Return [X, Y] of the center of cell containing provided text 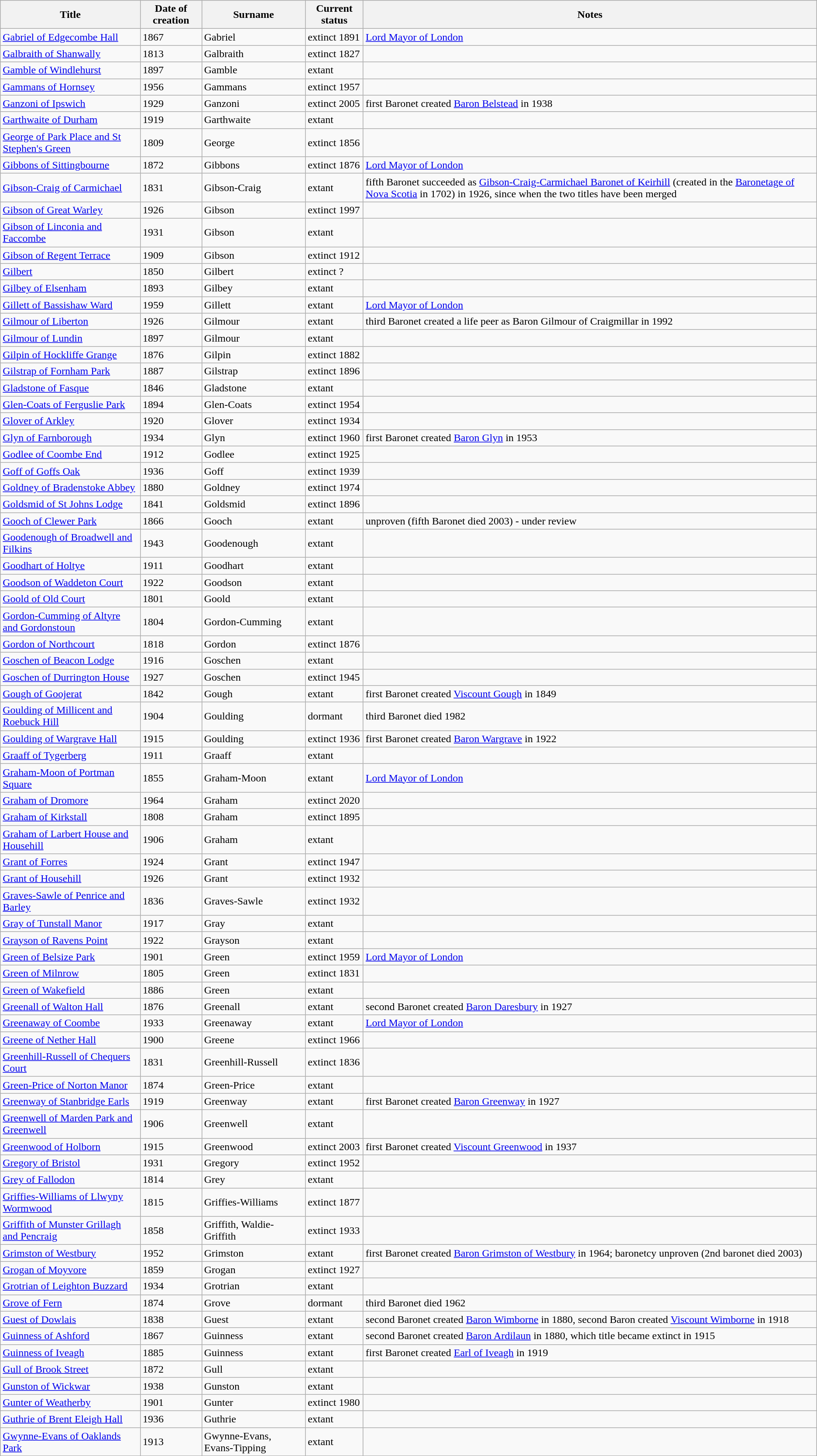
Gilbey of Elsenham [71, 288]
Grogan [253, 1270]
Date of creation [171, 15]
Grove [253, 1303]
extinct 1927 [334, 1270]
1841 [171, 504]
extinct 1974 [334, 487]
Greenway of Stanbridge Earls [71, 1101]
1808 [171, 817]
Greene [253, 1040]
first Baronet created Baron Belstead in 1938 [590, 103]
Gamble [253, 70]
Graham-Moon [253, 778]
Godlee [253, 454]
Goodhart of Holtye [71, 566]
1913 [171, 1442]
Goodhart [253, 566]
first Baronet created Viscount Greenwood in 1937 [590, 1146]
extinct 1952 [334, 1163]
1801 [171, 599]
extinct 1954 [334, 404]
extinct 1827 [334, 54]
Gregory of Bristol [71, 1163]
1846 [171, 388]
1842 [171, 694]
extinct 1925 [334, 454]
1912 [171, 454]
Glyn of Farnborough [71, 438]
Gibson-Craig of Carmichael [71, 188]
Gibson of Regent Terrace [71, 255]
second Baronet created Baron Ardilaun in 1880, which title became extinct in 1915 [590, 1336]
third Baronet created a life peer as Baron Gilmour of Craigmillar in 1992 [590, 322]
1813 [171, 54]
1917 [171, 924]
Goschen of Durrington House [71, 677]
Grimston [253, 1253]
Greenwood [253, 1146]
Guthrie [253, 1419]
1933 [171, 1023]
extinct 1891 [334, 37]
extinct 1831 [334, 973]
1904 [171, 716]
Goodenough of Broadwell and Filkins [71, 544]
extinct 1836 [334, 1062]
Gunter [253, 1402]
Gladstone [253, 388]
Glover [253, 421]
Green-Price [253, 1085]
Gwynne-Evans of Oaklands Park [71, 1442]
Green of Belsize Park [71, 957]
Gunston [253, 1386]
1929 [171, 103]
Gilstrap [253, 371]
Gordon of Northcourt [71, 644]
unproven (fifth Baronet died 2003) - under review [590, 521]
Gilpin of Hockliffe Grange [71, 355]
1893 [171, 288]
extinct 1945 [334, 677]
Grimston of Westbury [71, 1253]
Grey [253, 1180]
Godlee of Coombe End [71, 454]
Greene of Nether Hall [71, 1040]
Glen-Coats of Ferguslie Park [71, 404]
1866 [171, 521]
extinct 2003 [334, 1146]
first Baronet created Baron Greenway in 1927 [590, 1101]
extinct 2005 [334, 103]
1850 [171, 272]
Gooch [253, 521]
1859 [171, 1270]
Gordon-Cumming [253, 621]
first Baronet created Viscount Gough in 1849 [590, 694]
Grotrian of Leighton Buzzard [71, 1286]
Goldney [253, 487]
Gooch of Clewer Park [71, 521]
Graham of Dromore [71, 800]
1920 [171, 421]
extinct 1966 [334, 1040]
extinct 1957 [334, 87]
1959 [171, 305]
Grayson of Ravens Point [71, 940]
extinct 1939 [334, 471]
Goulding of Wargrave Hall [71, 739]
Guinness of Iveagh [71, 1353]
Gilmour of Liberton [71, 322]
Gordon-Cumming of Altyre and Gordonstoun [71, 621]
Grey of Fallodon [71, 1180]
1855 [171, 778]
Greenaway of Coombe [71, 1023]
Green-Price of Norton Manor [71, 1085]
extinct 1936 [334, 739]
1880 [171, 487]
Goff [253, 471]
Gibbons of Sittingbourne [71, 165]
Gull of Brook Street [71, 1369]
1956 [171, 87]
Guthrie of Brent Eleigh Hall [71, 1419]
Gilbey [253, 288]
first Baronet created Earl of Iveagh in 1919 [590, 1353]
1964 [171, 800]
Gwynne-Evans, Evans-Tipping [253, 1442]
Gibson of Linconia and Faccombe [71, 232]
Graaff of Tygerberg [71, 755]
first Baronet created Baron Glyn in 1953 [590, 438]
Gibson of Great Warley [71, 210]
Gladstone of Fasque [71, 388]
Guinness of Ashford [71, 1336]
Griffies-Williams [253, 1202]
Guest [253, 1319]
extinct 1980 [334, 1402]
George [253, 142]
Glover of Arkley [71, 421]
Glyn [253, 438]
Gilpin [253, 355]
1809 [171, 142]
Grove of Fern [71, 1303]
1886 [171, 990]
1887 [171, 371]
Goulding of Millicent and Roebuck Hill [71, 716]
George of Park Place and St Stephen's Green [71, 142]
Gillett of Bassishaw Ward [71, 305]
1814 [171, 1180]
Glen-Coats [253, 404]
Gamble of Windlehurst [71, 70]
Graham of Larbert House and Househill [71, 839]
Gunter of Weatherby [71, 1402]
first Baronet created Baron Grimston of Westbury in 1964; baronetcy unproven (2nd baronet died 2003) [590, 1253]
1815 [171, 1202]
Goschen of Beacon Lodge [71, 661]
extinct 1959 [334, 957]
Goold of Old Court [71, 599]
Goold [253, 599]
Ganzoni [253, 103]
Graves-Sawle [253, 901]
1805 [171, 973]
Gammans [253, 87]
Current status [334, 15]
extinct 2020 [334, 800]
Gull [253, 1369]
Green of Milnrow [71, 973]
Green of Wakefield [71, 990]
Goff of Goffs Oak [71, 471]
extinct 1856 [334, 142]
second Baronet created Baron Wimborne in 1880, second Baron created Viscount Wimborne in 1918 [590, 1319]
1900 [171, 1040]
Gammans of Hornsey [71, 87]
Gibson-Craig [253, 188]
extinct 1882 [334, 355]
1909 [171, 255]
Gibbons [253, 165]
Title [71, 15]
1836 [171, 901]
extinct 1960 [334, 438]
first Baronet created Baron Wargrave in 1922 [590, 739]
1818 [171, 644]
extinct 1912 [334, 255]
Gunston of Wickwar [71, 1386]
Greenall [253, 1007]
Griffith, Waldie-Griffith [253, 1230]
Greenaway [253, 1023]
Graves-Sawle of Penrice and Barley [71, 901]
Gilstrap of Fornham Park [71, 371]
extinct 1895 [334, 817]
Greenhill-Russell of Chequers Court [71, 1062]
1938 [171, 1386]
Garthwaite [253, 120]
Gregory [253, 1163]
Goldney of Bradenstoke Abbey [71, 487]
Greenhill-Russell [253, 1062]
1894 [171, 404]
extinct ? [334, 272]
third Baronet died 1982 [590, 716]
Gray [253, 924]
1838 [171, 1319]
Greenall of Walton Hall [71, 1007]
Grant of Househill [71, 879]
Gray of Tunstall Manor [71, 924]
second Baronet created Baron Daresbury in 1927 [590, 1007]
1927 [171, 677]
Galbraith [253, 54]
Gilmour of Lundin [71, 338]
Gordon [253, 644]
Garthwaite of Durham [71, 120]
Ganzoni of Ipswich [71, 103]
Greenwell of Marden Park and Greenwell [71, 1124]
Goodenough [253, 544]
Gough [253, 694]
Greenwell [253, 1124]
1924 [171, 862]
Goldsmid of St Johns Lodge [71, 504]
Gillett [253, 305]
1858 [171, 1230]
Grayson [253, 940]
Grant of Forres [71, 862]
Gabriel [253, 37]
Notes [590, 15]
Grogan of Moyvore [71, 1270]
Guest of Dowlais [71, 1319]
Grotrian [253, 1286]
Surname [253, 15]
Gough of Goojerat [71, 694]
Griffith of Munster Grillagh and Pencraig [71, 1230]
Goodson [253, 582]
extinct 1934 [334, 421]
extinct 1947 [334, 862]
Goodson of Waddeton Court [71, 582]
1804 [171, 621]
Griffies-Williams of Llwyny Wormwood [71, 1202]
1943 [171, 544]
extinct 1997 [334, 210]
Gabriel of Edgecombe Hall [71, 37]
Graham of Kirkstall [71, 817]
1885 [171, 1353]
Graham-Moon of Portman Square [71, 778]
Greenwood of Holborn [71, 1146]
Galbraith of Shanwally [71, 54]
extinct 1877 [334, 1202]
Greenway [253, 1101]
Goldsmid [253, 504]
1916 [171, 661]
extinct 1933 [334, 1230]
1952 [171, 1253]
Graaff [253, 755]
third Baronet died 1962 [590, 1303]
